Return the [x, y] coordinate for the center point of the cell that contains the specified text.  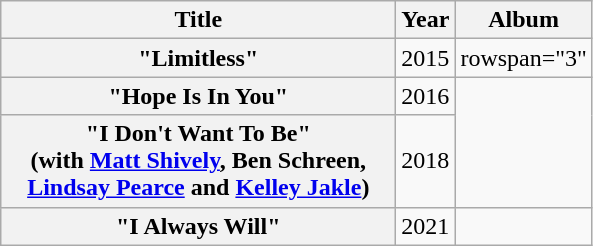
2016 [426, 96]
"Limitless" [198, 58]
2018 [426, 161]
"Hope Is In You" [198, 96]
2021 [426, 226]
"I Always Will" [198, 226]
2015 [426, 58]
rowspan="3" [524, 58]
Album [524, 20]
"I Don't Want To Be"(with Matt Shively, Ben Schreen, Lindsay Pearce and Kelley Jakle) [198, 161]
Title [198, 20]
Year [426, 20]
